From the cell containing the given text, extract its center point as [X, Y] coordinate. 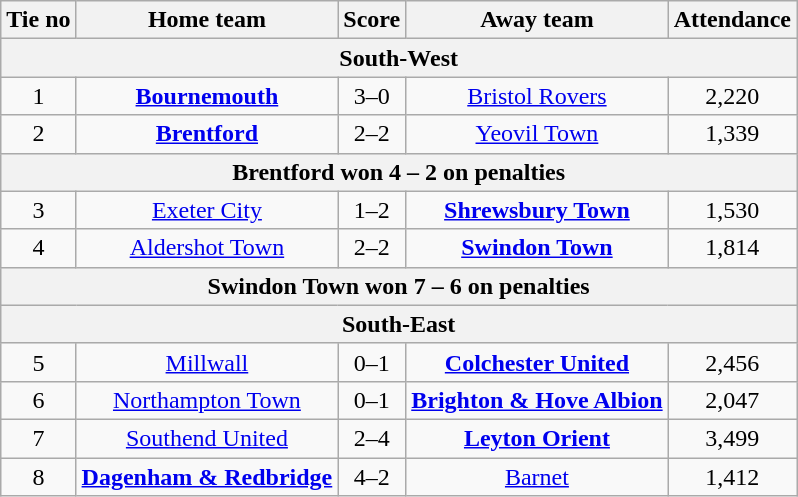
2 [38, 134]
Barnet [537, 477]
3–0 [372, 96]
Leyton Orient [537, 438]
1–2 [372, 210]
2,047 [732, 400]
Away team [537, 20]
4–2 [372, 477]
Score [372, 20]
Southend United [207, 438]
6 [38, 400]
4 [38, 248]
Attendance [732, 20]
Aldershot Town [207, 248]
1,339 [732, 134]
3,499 [732, 438]
Northampton Town [207, 400]
Bournemouth [207, 96]
1,814 [732, 248]
Bristol Rovers [537, 96]
7 [38, 438]
Brentford won 4 – 2 on penalties [399, 172]
Dagenham & Redbridge [207, 477]
South-East [399, 324]
Millwall [207, 362]
Colchester United [537, 362]
5 [38, 362]
Home team [207, 20]
Tie no [38, 20]
1,412 [732, 477]
Brentford [207, 134]
Exeter City [207, 210]
8 [38, 477]
Swindon Town [537, 248]
Swindon Town won 7 – 6 on penalties [399, 286]
1 [38, 96]
Shrewsbury Town [537, 210]
Brighton & Hove Albion [537, 400]
2,220 [732, 96]
2,456 [732, 362]
3 [38, 210]
1,530 [732, 210]
2–4 [372, 438]
Yeovil Town [537, 134]
South-West [399, 58]
